Scan for the cell matching the given text and deliver its [x, y] coordinate at center. 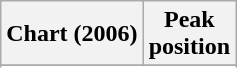
Chart (2006) [72, 34]
Peakposition [189, 34]
